Locate the cell with the specified text and output its [x, y] center coordinate. 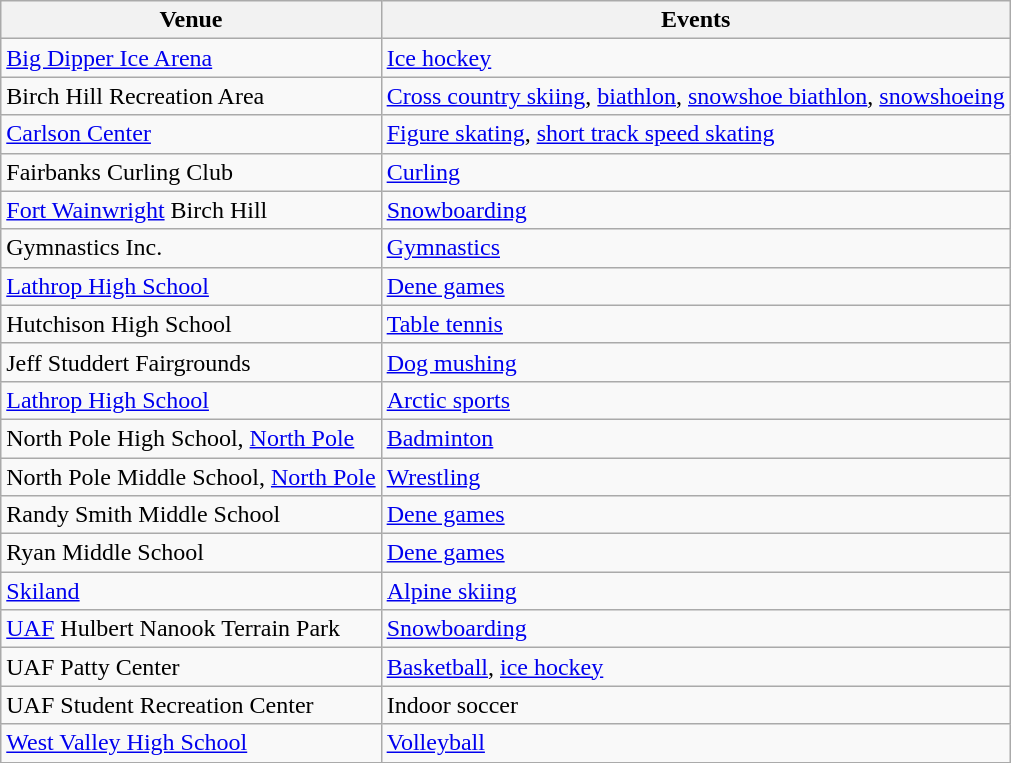
Wrestling [696, 477]
Cross country skiing, biathlon, snowshoe biathlon, snowshoeing [696, 96]
Ice hockey [696, 58]
Randy Smith Middle School [191, 515]
Jeff Studdert Fairgrounds [191, 362]
Volleyball [696, 743]
Hutchison High School [191, 324]
Carlson Center [191, 134]
Fairbanks Curling Club [191, 172]
Basketball, ice hockey [696, 667]
Arctic sports [696, 400]
Fort Wainwright Birch Hill [191, 210]
UAF Student Recreation Center [191, 705]
West Valley High School [191, 743]
Alpine skiing [696, 591]
UAF Hulbert Nanook Terrain Park [191, 629]
UAF Patty Center [191, 667]
Gymnastics [696, 248]
Venue [191, 20]
Dog mushing [696, 362]
Table tennis [696, 324]
Curling [696, 172]
Big Dipper Ice Arena [191, 58]
Badminton [696, 438]
Ryan Middle School [191, 553]
Skiland [191, 591]
Indoor soccer [696, 705]
Figure skating, short track speed skating [696, 134]
North Pole High School, North Pole [191, 438]
Events [696, 20]
Birch Hill Recreation Area [191, 96]
Gymnastics Inc. [191, 248]
North Pole Middle School, North Pole [191, 477]
